Provide the [X, Y] coordinate of the cell's center where the given text is located.  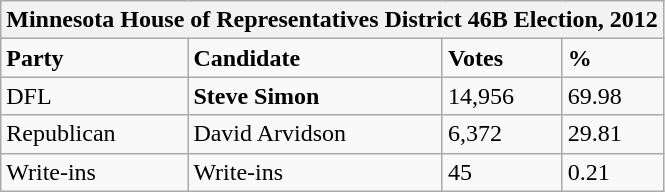
69.98 [612, 96]
6,372 [502, 134]
14,956 [502, 96]
Party [94, 58]
DFL [94, 96]
Votes [502, 58]
Republican [94, 134]
0.21 [612, 172]
29.81 [612, 134]
% [612, 58]
Candidate [316, 58]
Steve Simon [316, 96]
David Arvidson [316, 134]
45 [502, 172]
Minnesota House of Representatives District 46B Election, 2012 [332, 20]
